Identify which cell holds the provided text, then report its [X, Y] central coordinate. 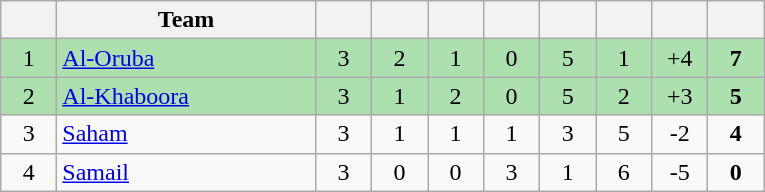
Samail [186, 172]
+4 [680, 58]
-2 [680, 134]
Al-Khaboora [186, 96]
Saham [186, 134]
7 [736, 58]
Al-Oruba [186, 58]
6 [624, 172]
-5 [680, 172]
Team [186, 20]
+3 [680, 96]
